Determine the (X, Y) coordinate at the center of the cell enclosing the given text.  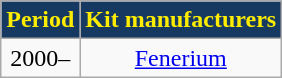
Kit manufacturers (181, 20)
2000– (40, 58)
Fenerium (181, 58)
Period (40, 20)
